Locate the cell with the specified text and output its (x, y) center coordinate. 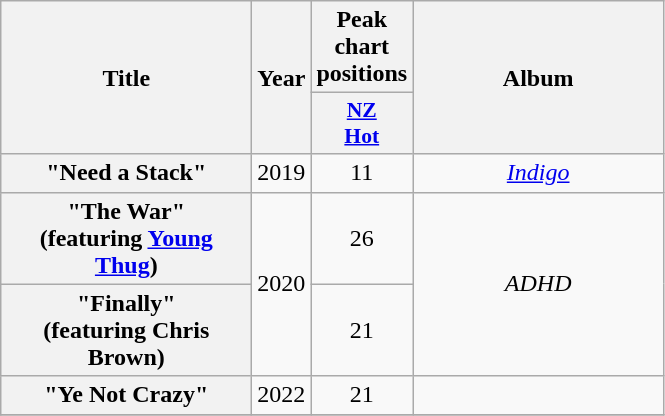
"Ye Not Crazy" (126, 395)
Title (126, 78)
2019 (282, 173)
2020 (282, 284)
NZHot (362, 124)
26 (362, 238)
ADHD (538, 284)
2022 (282, 395)
"The War"(featuring Young Thug) (126, 238)
"Finally"(featuring Chris Brown) (126, 330)
"Need a Stack" (126, 173)
Peak chart positions (362, 47)
Indigo (538, 173)
Year (282, 78)
Album (538, 78)
11 (362, 173)
